Find where the given text appears and provide that cell's center as [X, Y] coordinate. 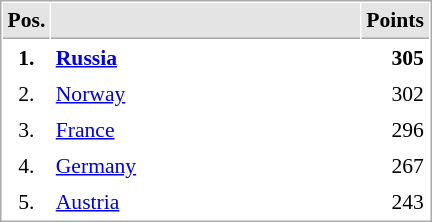
1. [26, 57]
France [206, 129]
3. [26, 129]
Russia [206, 57]
Norway [206, 93]
Pos. [26, 21]
296 [396, 129]
302 [396, 93]
2. [26, 93]
267 [396, 165]
4. [26, 165]
Points [396, 21]
305 [396, 57]
5. [26, 201]
243 [396, 201]
Germany [206, 165]
Austria [206, 201]
